Determine the [X, Y] coordinate at the center of the cell enclosing the given text.  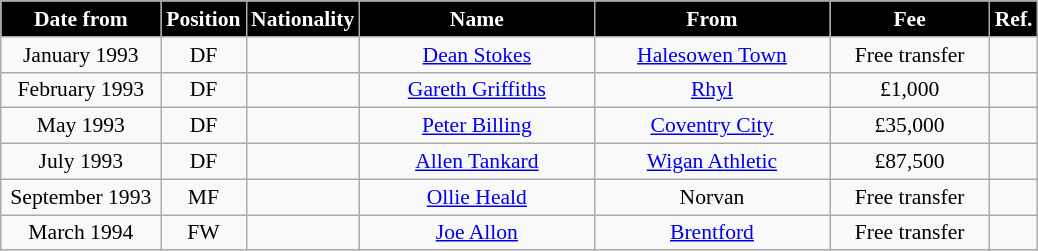
Nationality [302, 19]
Joe Allon [476, 233]
MF [204, 197]
September 1993 [81, 197]
March 1994 [81, 233]
Halesowen Town [712, 55]
Ollie Heald [476, 197]
£87,500 [910, 162]
Rhyl [712, 90]
Date from [81, 19]
Dean Stokes [476, 55]
Norvan [712, 197]
January 1993 [81, 55]
Coventry City [712, 126]
Brentford [712, 233]
Name [476, 19]
July 1993 [81, 162]
From [712, 19]
February 1993 [81, 90]
Ref. [1014, 19]
Wigan Athletic [712, 162]
May 1993 [81, 126]
Fee [910, 19]
Peter Billing [476, 126]
Gareth Griffiths [476, 90]
FW [204, 233]
Position [204, 19]
£1,000 [910, 90]
£35,000 [910, 126]
Allen Tankard [476, 162]
